Output the [x, y] coordinate of the center of the cell containing the given text.  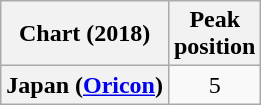
5 [214, 85]
Chart (2018) [85, 34]
Peakposition [214, 34]
Japan (Oricon) [85, 85]
